Locate the cell with the specified text and output its [x, y] center coordinate. 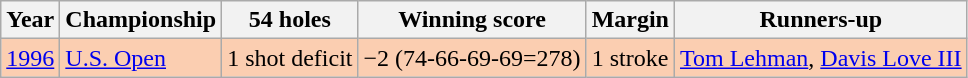
Championship [141, 20]
−2 (74-66-69-69=278) [472, 58]
Winning score [472, 20]
54 holes [290, 20]
U.S. Open [141, 58]
Runners-up [820, 20]
1 stroke [630, 58]
1 shot deficit [290, 58]
Tom Lehman, Davis Love III [820, 58]
Year [30, 20]
Margin [630, 20]
1996 [30, 58]
